Extract the (x, y) coordinate from the center of the cell holding the provided text.  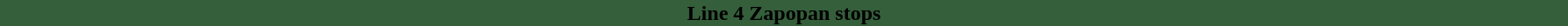
Line 4 Zapopan stops (784, 13)
